Identify which cell holds the provided text, then report its (x, y) central coordinate. 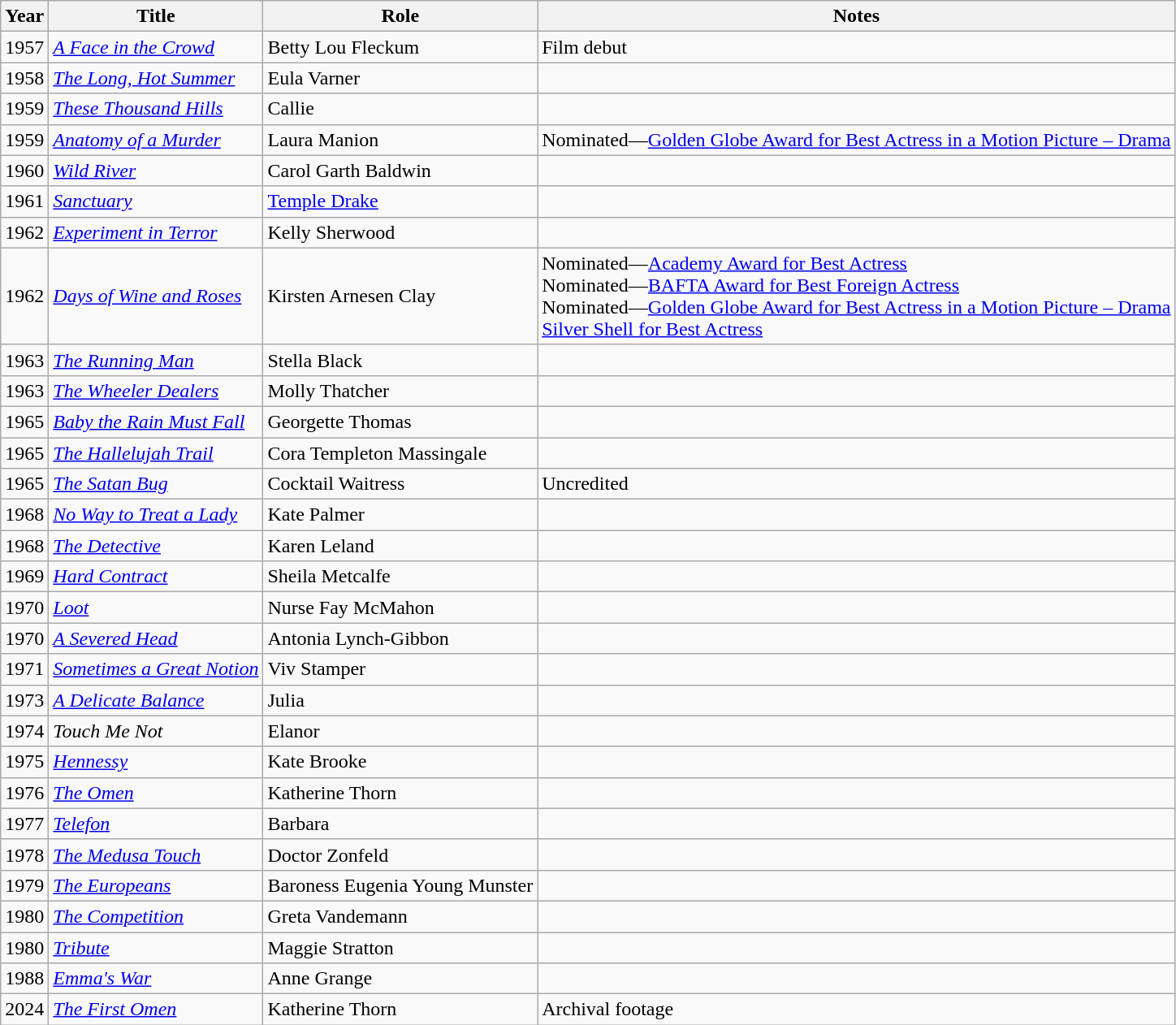
Emma's War (156, 979)
Temple Drake (400, 201)
1976 (24, 793)
Baroness Eugenia Young Munster (400, 885)
Hennessy (156, 762)
2024 (24, 1010)
1971 (24, 669)
Viv Stamper (400, 669)
The Detective (156, 546)
Carol Garth Baldwin (400, 171)
1975 (24, 762)
Antonia Lynch-Gibbon (400, 638)
1960 (24, 171)
Role (400, 16)
Loot (156, 608)
Touch Me Not (156, 731)
Days of Wine and Roses (156, 296)
The Competition (156, 916)
Kate Brooke (400, 762)
Nominated—Golden Globe Award for Best Actress in a Motion Picture – Drama (856, 140)
Karen Leland (400, 546)
Experiment in Terror (156, 232)
The Satan Bug (156, 484)
The Omen (156, 793)
1974 (24, 731)
Greta Vandemann (400, 916)
Sanctuary (156, 201)
The First Omen (156, 1010)
Molly Thatcher (400, 391)
Maggie Stratton (400, 948)
Hard Contract (156, 577)
Stella Black (400, 360)
Sometimes a Great Notion (156, 669)
These Thousand Hills (156, 109)
Anatomy of a Murder (156, 140)
Doctor Zonfeld (400, 854)
The Hallelujah Trail (156, 452)
Anne Grange (400, 979)
Notes (856, 16)
Kate Palmer (400, 515)
The Wheeler Dealers (156, 391)
Year (24, 16)
Kirsten Arnesen Clay (400, 296)
Cora Templeton Massingale (400, 452)
Betty Lou Fleckum (400, 47)
Laura Manion (400, 140)
Title (156, 16)
Wild River (156, 171)
Tribute (156, 948)
Callie (400, 109)
Cocktail Waitress (400, 484)
Elanor (400, 731)
Sheila Metcalfe (400, 577)
1978 (24, 854)
1988 (24, 979)
Baby the Rain Must Fall (156, 422)
Julia (400, 700)
The Medusa Touch (156, 854)
Uncredited (856, 484)
1958 (24, 78)
A Severed Head (156, 638)
1961 (24, 201)
Archival footage (856, 1010)
Telefon (156, 824)
1979 (24, 885)
No Way to Treat a Lady (156, 515)
The Europeans (156, 885)
Eula Varner (400, 78)
1973 (24, 700)
A Delicate Balance (156, 700)
Kelly Sherwood (400, 232)
The Running Man (156, 360)
The Long, Hot Summer (156, 78)
1969 (24, 577)
1957 (24, 47)
Film debut (856, 47)
Georgette Thomas (400, 422)
Barbara (400, 824)
1977 (24, 824)
A Face in the Crowd (156, 47)
Nurse Fay McMahon (400, 608)
